Extract the [X, Y] coordinate from the center of the cell holding the provided text.  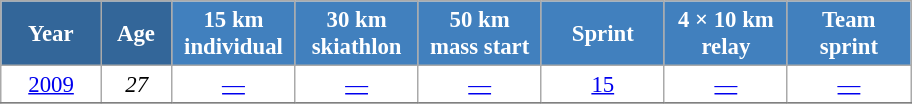
Sprint [602, 34]
2009 [52, 85]
27 [136, 85]
Year [52, 34]
15 [602, 85]
Age [136, 34]
30 km skiathlon [356, 34]
50 km mass start [480, 34]
4 × 10 km relay [726, 34]
15 km individual [234, 34]
Team sprint [848, 34]
